For the text-containing cell, return its midpoint in [X, Y] coordinate format. 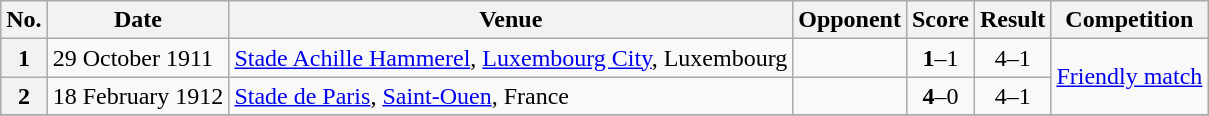
Date [138, 20]
Stade Achille Hammerel, Luxembourg City, Luxembourg [511, 58]
29 October 1911 [138, 58]
1–1 [940, 58]
4–0 [940, 96]
Venue [511, 20]
Score [940, 20]
Result [1012, 20]
Friendly match [1130, 77]
2 [24, 96]
Competition [1130, 20]
Stade de Paris, Saint-Ouen, France [511, 96]
Opponent [850, 20]
1 [24, 58]
18 February 1912 [138, 96]
No. [24, 20]
